Identify which cell holds the provided text, then report its (x, y) central coordinate. 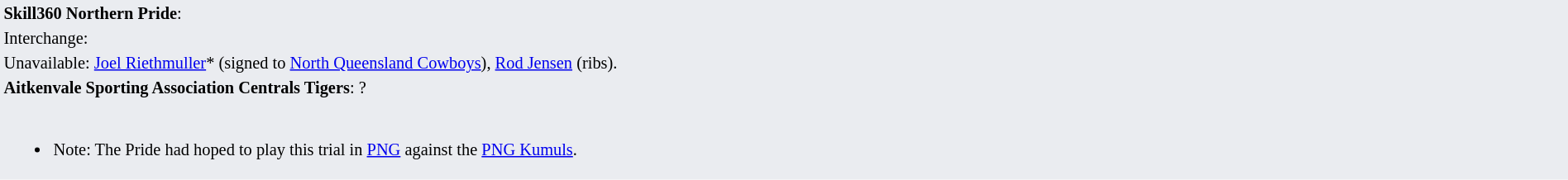
Interchange: (784, 38)
Skill360 Northern Pride: (784, 13)
Note: The Pride had hoped to play this trial in PNG against the PNG Kumuls. (784, 140)
Unavailable: Joel Riethmuller* (signed to North Queensland Cowboys), Rod Jensen (ribs). (784, 63)
Aitkenvale Sporting Association Centrals Tigers: ? (784, 88)
